Identify which cell holds the provided text, then report its [x, y] central coordinate. 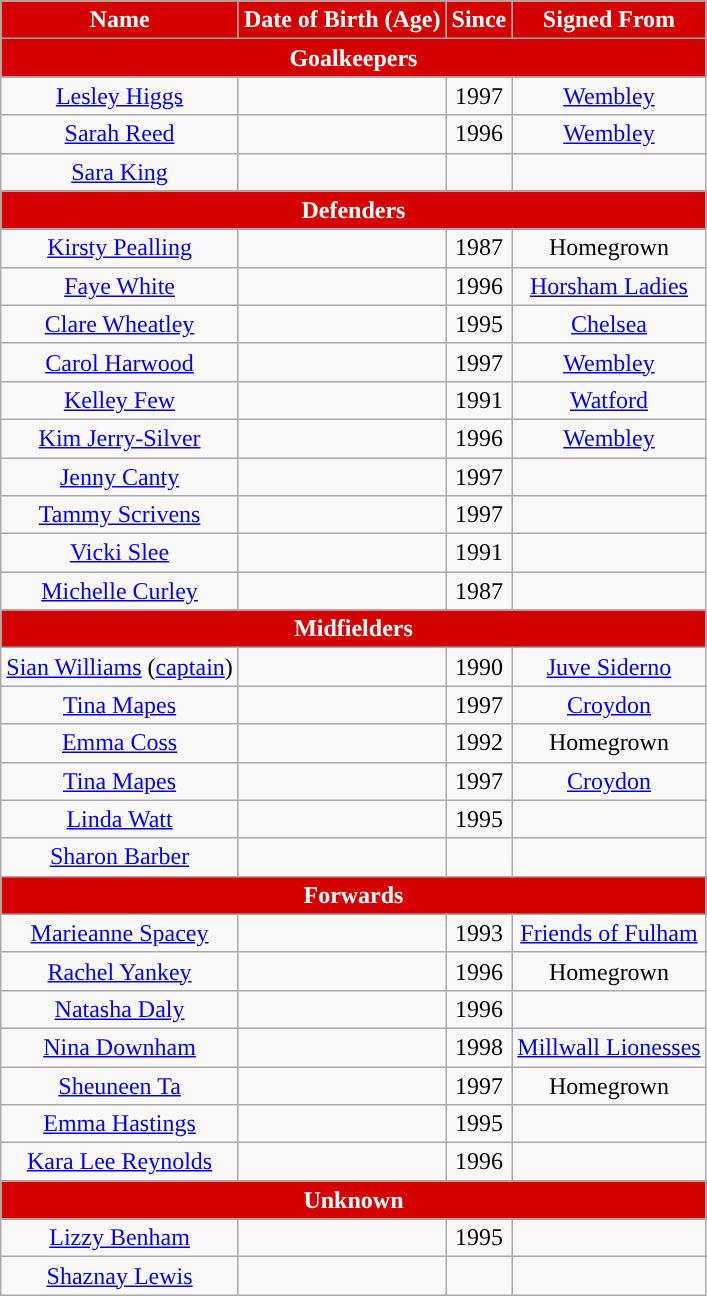
Emma Coss [120, 743]
Linda Watt [120, 819]
Date of Birth (Age) [342, 20]
Natasha Daly [120, 1009]
Kara Lee Reynolds [120, 1162]
Clare Wheatley [120, 324]
Kirsty Pealling [120, 248]
Sarah Reed [120, 134]
Sian Williams (captain) [120, 667]
Sheuneen Ta [120, 1085]
Sara King [120, 172]
Midfielders [354, 629]
Shaznay Lewis [120, 1276]
Unknown [354, 1200]
Marieanne Spacey [120, 933]
1990 [479, 667]
Name [120, 20]
Chelsea [609, 324]
Sharon Barber [120, 857]
Signed From [609, 20]
Faye White [120, 286]
Carol Harwood [120, 362]
1998 [479, 1047]
Friends of Fulham [609, 933]
Forwards [354, 895]
Juve Siderno [609, 667]
1993 [479, 933]
Tammy Scrivens [120, 515]
Watford [609, 400]
Horsham Ladies [609, 286]
Jenny Canty [120, 477]
1992 [479, 743]
Millwall Lionesses [609, 1047]
Rachel Yankey [120, 971]
Goalkeepers [354, 58]
Emma Hastings [120, 1124]
Michelle Curley [120, 591]
Defenders [354, 210]
Kelley Few [120, 400]
Nina Downham [120, 1047]
Kim Jerry-Silver [120, 438]
Lizzy Benham [120, 1238]
Vicki Slee [120, 553]
Since [479, 20]
Lesley Higgs [120, 96]
